Return the (X, Y) coordinate for the center point of the cell that contains the specified text.  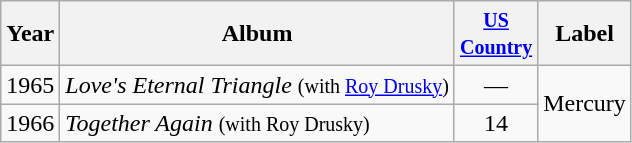
Label (585, 34)
Year (30, 34)
Love's Eternal Triangle (with Roy Drusky) (258, 85)
USCountry (496, 34)
1966 (30, 123)
— (496, 85)
Album (258, 34)
Together Again (with Roy Drusky) (258, 123)
Mercury (585, 104)
1965 (30, 85)
14 (496, 123)
